Locate the cell with the specified text and output its (x, y) center coordinate. 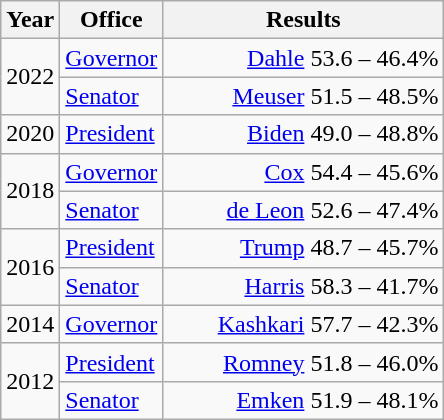
Office (112, 20)
Trump 48.7 – 45.7% (304, 248)
Harris 58.3 – 41.7% (304, 286)
Biden 49.0 – 48.8% (304, 134)
2014 (30, 324)
Year (30, 20)
2018 (30, 191)
de Leon 52.6 – 47.4% (304, 210)
Cox 54.4 – 45.6% (304, 172)
Romney 51.8 – 46.0% (304, 362)
Emken 51.9 – 48.1% (304, 400)
2020 (30, 134)
Dahle 53.6 – 46.4% (304, 58)
2012 (30, 381)
2022 (30, 77)
2016 (30, 267)
Meuser 51.5 – 48.5% (304, 96)
Results (304, 20)
Kashkari 57.7 – 42.3% (304, 324)
